Output the (x, y) coordinate of the center of the cell containing the given text.  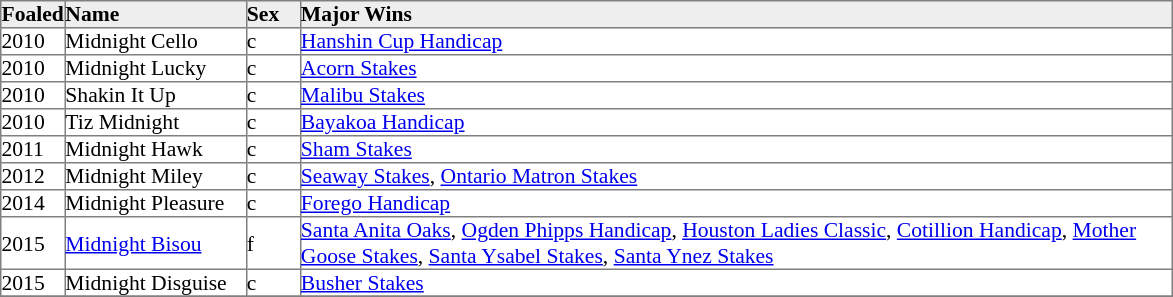
Bayakoa Handicap (736, 122)
Name (156, 14)
Midnight Hawk (156, 150)
Forego Handicap (736, 204)
Foaled (33, 14)
f (273, 243)
Malibu Stakes (736, 96)
Hanshin Cup Handicap (736, 42)
Sham Stakes (736, 150)
Midnight Bisou (156, 243)
Busher Stakes (736, 282)
2011 (33, 150)
Sex (273, 14)
Midnight Miley (156, 176)
Midnight Lucky (156, 68)
Major Wins (736, 14)
Tiz Midnight (156, 122)
Midnight Pleasure (156, 204)
2012 (33, 176)
Santa Anita Oaks, Ogden Phipps Handicap, Houston Ladies Classic, Cotillion Handicap, Mother Goose Stakes, Santa Ysabel Stakes, Santa Ynez Stakes (736, 243)
Seaway Stakes, Ontario Matron Stakes (736, 176)
2014 (33, 204)
Acorn Stakes (736, 68)
Midnight Cello (156, 42)
Midnight Disguise (156, 282)
Shakin It Up (156, 96)
